Determine the [X, Y] coordinate at the center of the cell enclosing the given text.  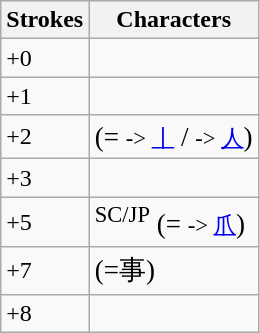
+8 [45, 314]
SC/JP (= -> 爪) [174, 222]
(= -> 丨 / -> 人) [174, 137]
(=事) [174, 271]
+2 [45, 137]
+1 [45, 96]
+7 [45, 271]
+0 [45, 58]
Characters [174, 20]
+5 [45, 222]
+3 [45, 178]
Strokes [45, 20]
